Identify which cell holds the provided text, then report its (x, y) central coordinate. 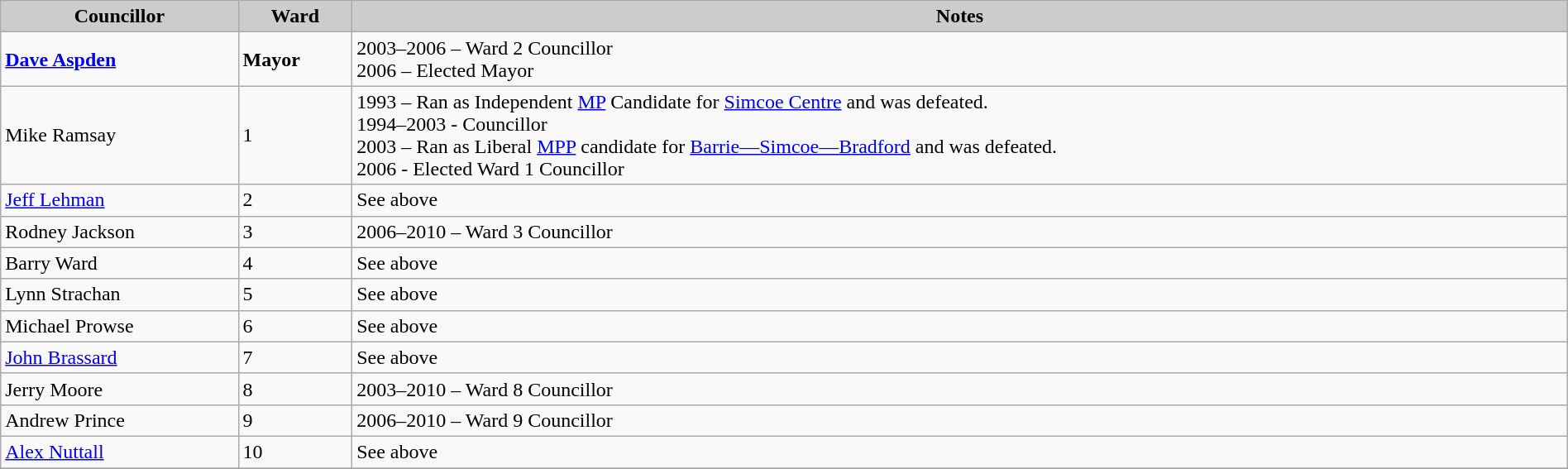
4 (295, 263)
7 (295, 357)
Jeff Lehman (119, 200)
Councillor (119, 17)
Ward (295, 17)
Lynn Strachan (119, 294)
Alex Nuttall (119, 452)
2003–2010 – Ward 8 Councillor (960, 389)
2 (295, 200)
John Brassard (119, 357)
1 (295, 136)
9 (295, 420)
Rodney Jackson (119, 232)
Andrew Prince (119, 420)
Dave Aspden (119, 60)
Notes (960, 17)
Barry Ward (119, 263)
Mike Ramsay (119, 136)
5 (295, 294)
2003–2006 – Ward 2 Councillor 2006 – Elected Mayor (960, 60)
2006–2010 – Ward 3 Councillor (960, 232)
Michael Prowse (119, 326)
6 (295, 326)
10 (295, 452)
Mayor (295, 60)
Jerry Moore (119, 389)
2006–2010 – Ward 9 Councillor (960, 420)
3 (295, 232)
8 (295, 389)
